Find where the given text appears and provide that cell's center as [X, Y] coordinate. 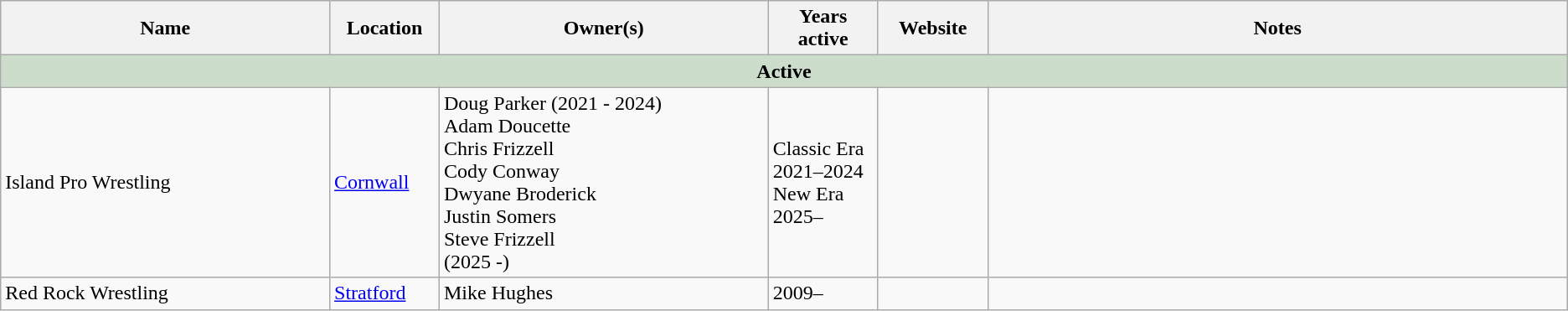
2009– [823, 293]
Notes [1277, 29]
Active [784, 71]
Red Rock Wrestling [166, 293]
Classic Era 2021–2024New Era 2025– [823, 183]
Doug Parker (2021 - 2024)Adam DoucetteChris FrizzellCody ConwayDwyane BroderickJustin SomersSteve Frizzell(2025 -) [603, 183]
Island Pro Wrestling [166, 183]
Website [933, 29]
Owner(s) [603, 29]
Mike Hughes [603, 293]
Location [385, 29]
Years active [823, 29]
Name [166, 29]
Cornwall [385, 183]
Stratford [385, 293]
